Search for the cell housing the specified text and yield its (X, Y) center coordinate. 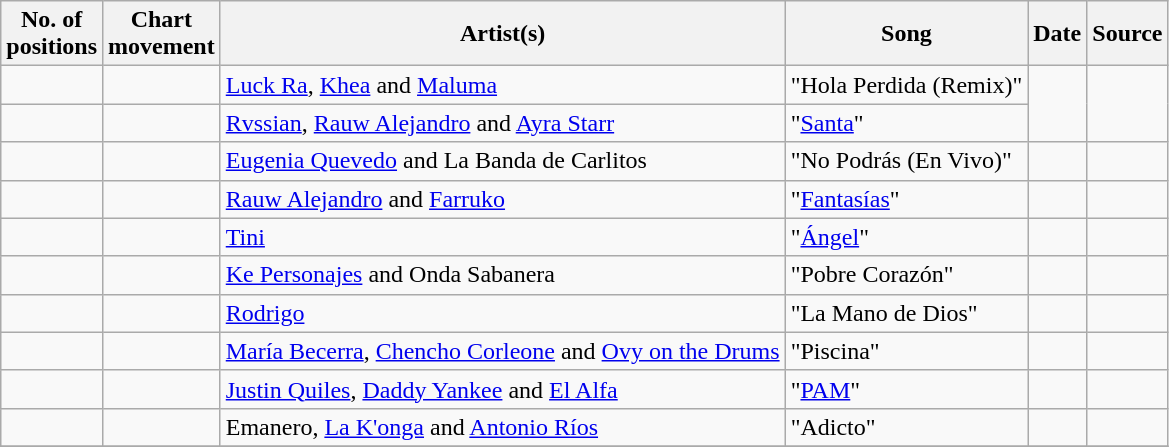
Luck Ra, Khea and Maluma (502, 85)
Rauw Alejandro and Farruko (502, 199)
Emanero, La K'onga and Antonio Ríos (502, 427)
Song (906, 34)
Source (1128, 34)
"La Mano de Dios" (906, 313)
Tini (502, 237)
Rvssian, Rauw Alejandro and Ayra Starr (502, 123)
Rodrigo (502, 313)
"Adicto" (906, 427)
"No Podrás (En Vivo)" (906, 161)
"Fantasías" (906, 199)
"Ángel" (906, 237)
Eugenia Quevedo and La Banda de Carlitos (502, 161)
Ke Personajes and Onda Sabanera (502, 275)
Justin Quiles, Daddy Yankee and El Alfa (502, 389)
María Becerra, Chencho Corleone and Ovy on the Drums (502, 351)
"Piscina" (906, 351)
Chartmovement (162, 34)
Date (1058, 34)
"Hola Perdida (Remix)" (906, 85)
Artist(s) (502, 34)
"PAM" (906, 389)
No. ofpositions (52, 34)
"Santa" (906, 123)
"Pobre Corazón" (906, 275)
